Return the [x, y] coordinate for the center point of the cell that contains the specified text.  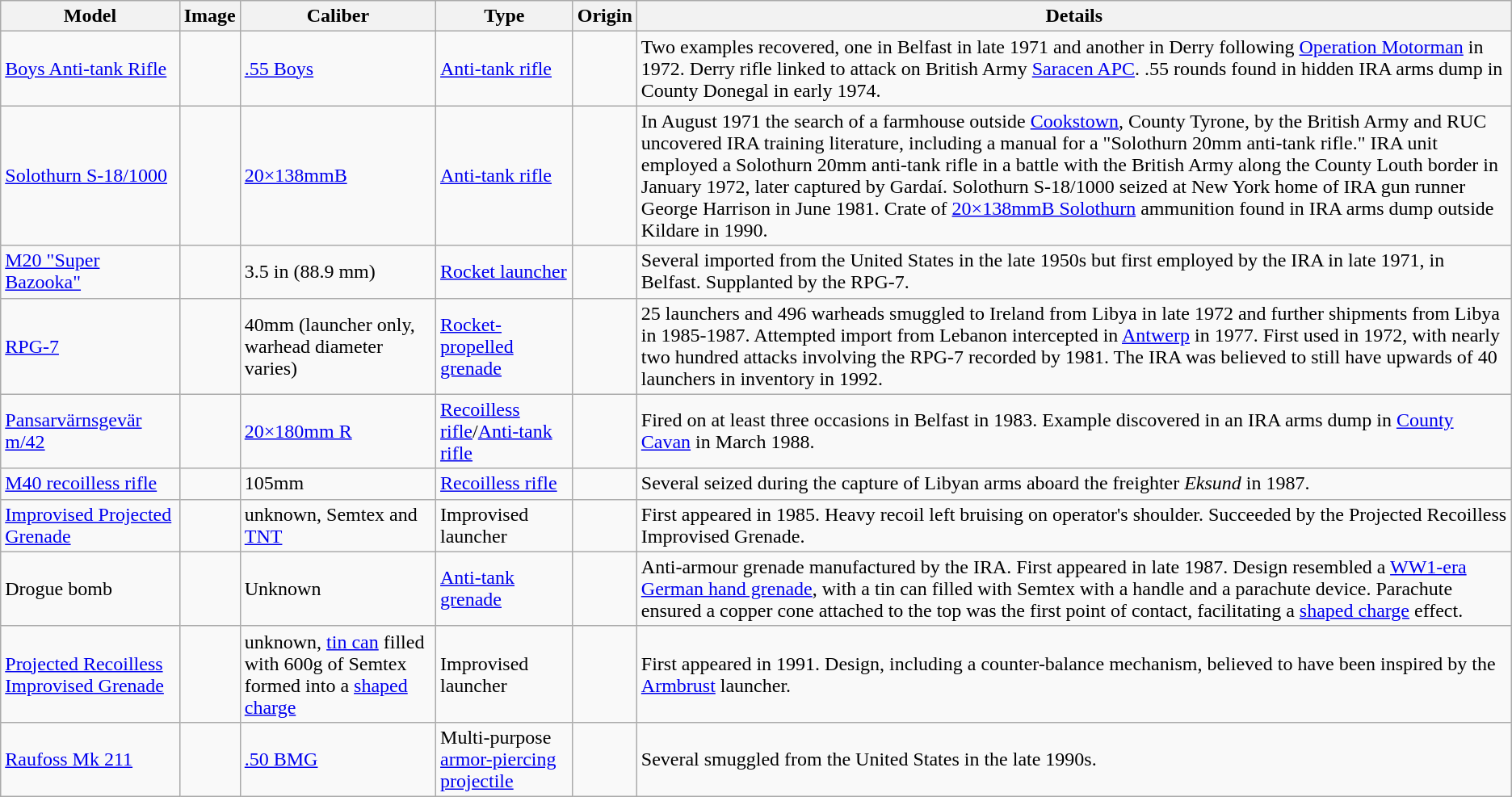
Multi-purpose armor-piercing projectile [505, 759]
Details [1074, 16]
20×180mm R [338, 431]
.50 BMG [338, 759]
Several seized during the capture of Libyan arms aboard the freighter Eksund in 1987. [1074, 484]
Fired on at least three occasions in Belfast in 1983. Example discovered in an IRA arms dump in County Cavan in March 1988. [1074, 431]
Recoilless rifle [505, 484]
Image [210, 16]
Boys Anti-tank Rifle [90, 69]
Raufoss Mk 211 [90, 759]
Model [90, 16]
3.5 in (88.9 mm) [338, 271]
Caliber [338, 16]
First appeared in 1985. Heavy recoil left bruising on operator's shoulder. Succeeded by the Projected Recoilless Improvised Grenade. [1074, 525]
Several imported from the United States in the late 1950s but first employed by the IRA in late 1971, in Belfast. Supplanted by the RPG-7. [1074, 271]
Rocket-propelled grenade [505, 346]
Origin [604, 16]
Improvised Projected Grenade [90, 525]
Drogue bomb [90, 589]
unknown, Semtex and TNT [338, 525]
Projected Recoilless Improvised Grenade [90, 673]
.55 Boys [338, 69]
M20 "Super Bazooka" [90, 271]
RPG-7 [90, 346]
Rocket launcher [505, 271]
Unknown [338, 589]
Solothurn S-18/1000 [90, 176]
20×138mmB [338, 176]
105mm [338, 484]
First appeared in 1991. Design, including a counter-balance mechanism, believed to have been inspired by the Armbrust launcher. [1074, 673]
Pansarvärnsgevär m/42 [90, 431]
Anti-tank grenade [505, 589]
Several smuggled from the United States in the late 1990s. [1074, 759]
unknown, tin can filled with 600g of Semtex formed into a shaped charge [338, 673]
Recoilless rifle/Anti-tank rifle [505, 431]
40mm (launcher only, warhead diameter varies) [338, 346]
Type [505, 16]
M40 recoilless rifle [90, 484]
